Capture the cell that displays the provided text and extract its (x, y) central coordinate. 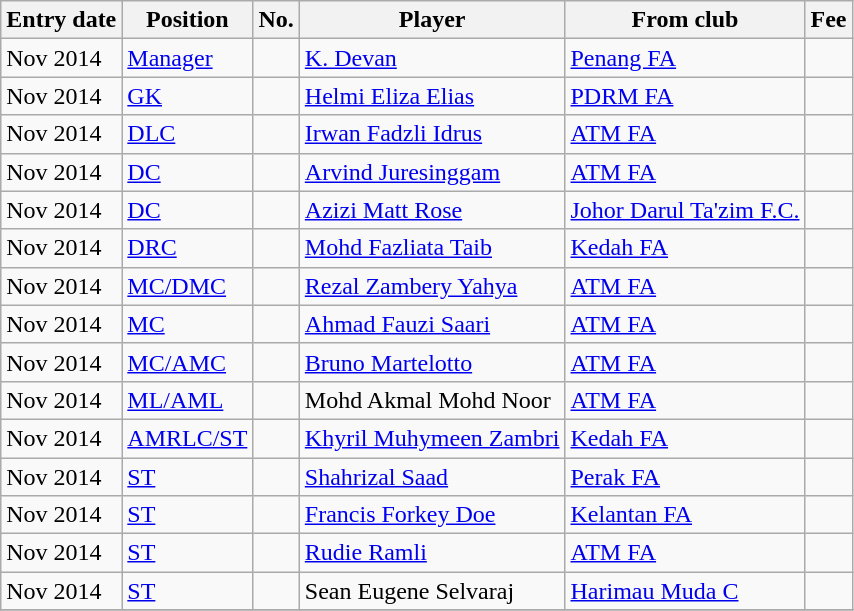
Mohd Akmal Mohd Noor (432, 400)
Arvind Juresinggam (432, 172)
PDRM FA (685, 96)
Penang FA (685, 58)
Irwan Fadzli Idrus (432, 134)
Perak FA (685, 477)
MC/AMC (188, 362)
From club (685, 20)
ML/AML (188, 400)
Entry date (62, 20)
K. Devan (432, 58)
Player (432, 20)
Position (188, 20)
Helmi Eliza Elias (432, 96)
Shahrizal Saad (432, 477)
AMRLC/ST (188, 438)
DLC (188, 134)
Ahmad Fauzi Saari (432, 324)
Mohd Fazliata Taib (432, 248)
Bruno Martelotto (432, 362)
Francis Forkey Doe (432, 515)
Kelantan FA (685, 515)
Manager (188, 58)
Rezal Zambery Yahya (432, 286)
MC/DMC (188, 286)
DRC (188, 248)
Khyril Muhymeen Zambri (432, 438)
Johor Darul Ta'zim F.C. (685, 210)
Fee (828, 20)
Rudie Ramli (432, 553)
No. (276, 20)
GK (188, 96)
Harimau Muda C (685, 591)
MC (188, 324)
Sean Eugene Selvaraj (432, 591)
Azizi Matt Rose (432, 210)
